Locate the cell with the specified text and output its (x, y) center coordinate. 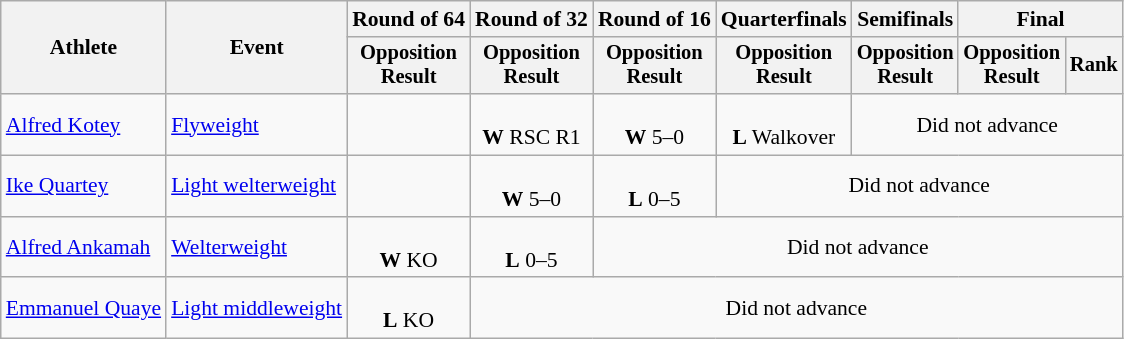
Semifinals (906, 19)
Alfred Ankamah (84, 248)
Round of 32 (532, 19)
Round of 16 (654, 19)
W RSC R1 (532, 124)
Event (256, 48)
Athlete (84, 48)
L KO (408, 308)
Final (1040, 19)
Alfred Kotey (84, 124)
Welterweight (256, 248)
W KO (408, 248)
L Walkover (784, 124)
Rank (1094, 66)
Light welterweight (256, 186)
Ike Quartey (84, 186)
Round of 64 (408, 19)
Light middleweight (256, 308)
Emmanuel Quaye (84, 308)
Quarterfinals (784, 19)
Flyweight (256, 124)
